For the text-containing cell, return its midpoint in [x, y] coordinate format. 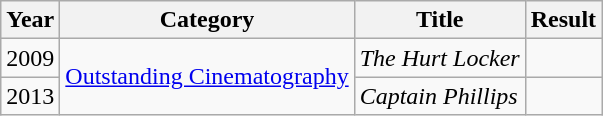
2009 [30, 58]
2013 [30, 96]
Result [563, 20]
Title [440, 20]
Captain Phillips [440, 96]
Year [30, 20]
Category [207, 20]
Outstanding Cinematography [207, 77]
The Hurt Locker [440, 58]
